Determine the [X, Y] coordinate at the center of the cell enclosing the given text.  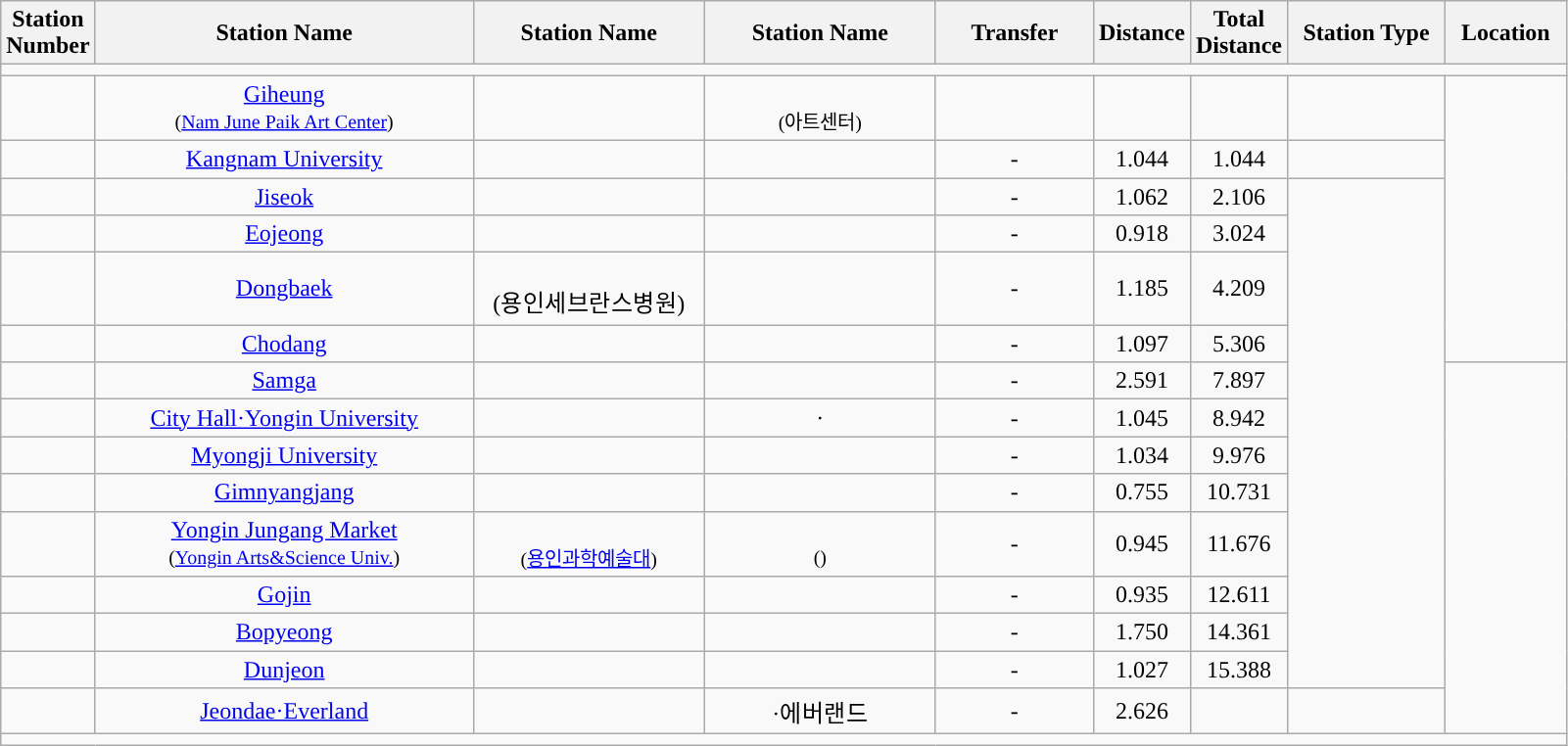
TotalDistance [1238, 33]
Bopyeong [284, 632]
Myongji University [284, 455]
2.591 [1142, 381]
(용인과학예술대) [589, 544]
0.918 [1142, 234]
() [820, 544]
7.897 [1238, 381]
Transfer [1015, 33]
Distance [1142, 33]
2.626 [1142, 711]
14.361 [1238, 632]
Giheung (Nam June Paik Art Center) [284, 108]
Gojin [284, 595]
Gimnyangjang [284, 492]
Station Type [1365, 33]
1.034 [1142, 455]
0.945 [1142, 544]
(아트센터) [820, 108]
1.185 [1142, 289]
10.731 [1238, 492]
Kangnam University [284, 159]
StationNumber [48, 33]
1.062 [1142, 197]
· [820, 418]
9.976 [1238, 455]
Jeondae·Everland [284, 711]
Location [1506, 33]
Dunjeon [284, 670]
·에버랜드 [820, 711]
Yongin Jungang Market (Yongin Arts&Science Univ.) [284, 544]
1.097 [1142, 344]
11.676 [1238, 544]
Eojeong [284, 234]
2.106 [1238, 197]
4.209 [1238, 289]
Dongbaek [284, 289]
5.306 [1238, 344]
0.935 [1142, 595]
City Hall·Yongin University [284, 418]
1.027 [1142, 670]
(용인세브란스병원) [589, 289]
0.755 [1142, 492]
Chodang [284, 344]
12.611 [1238, 595]
8.942 [1238, 418]
3.024 [1238, 234]
Samga [284, 381]
15.388 [1238, 670]
Jiseok [284, 197]
1.750 [1142, 632]
1.045 [1142, 418]
